Detect which cell encompasses the target text, then output its (x, y) center coordinate. 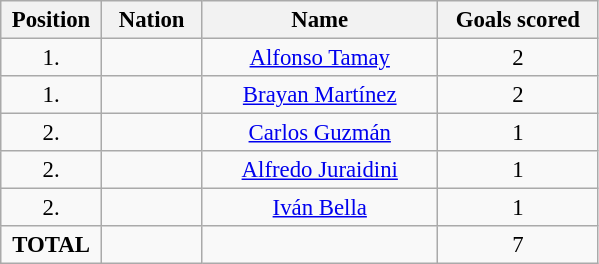
Name (320, 20)
Brayan Martínez (320, 95)
Goals scored (518, 20)
Alfredo Juraidini (320, 170)
7 (518, 245)
Position (52, 20)
Alfonso Tamay (320, 58)
Iván Bella (320, 208)
Nation (152, 20)
Carlos Guzmán (320, 133)
TOTAL (52, 245)
